Capture the cell that displays the provided text and extract its [X, Y] central coordinate. 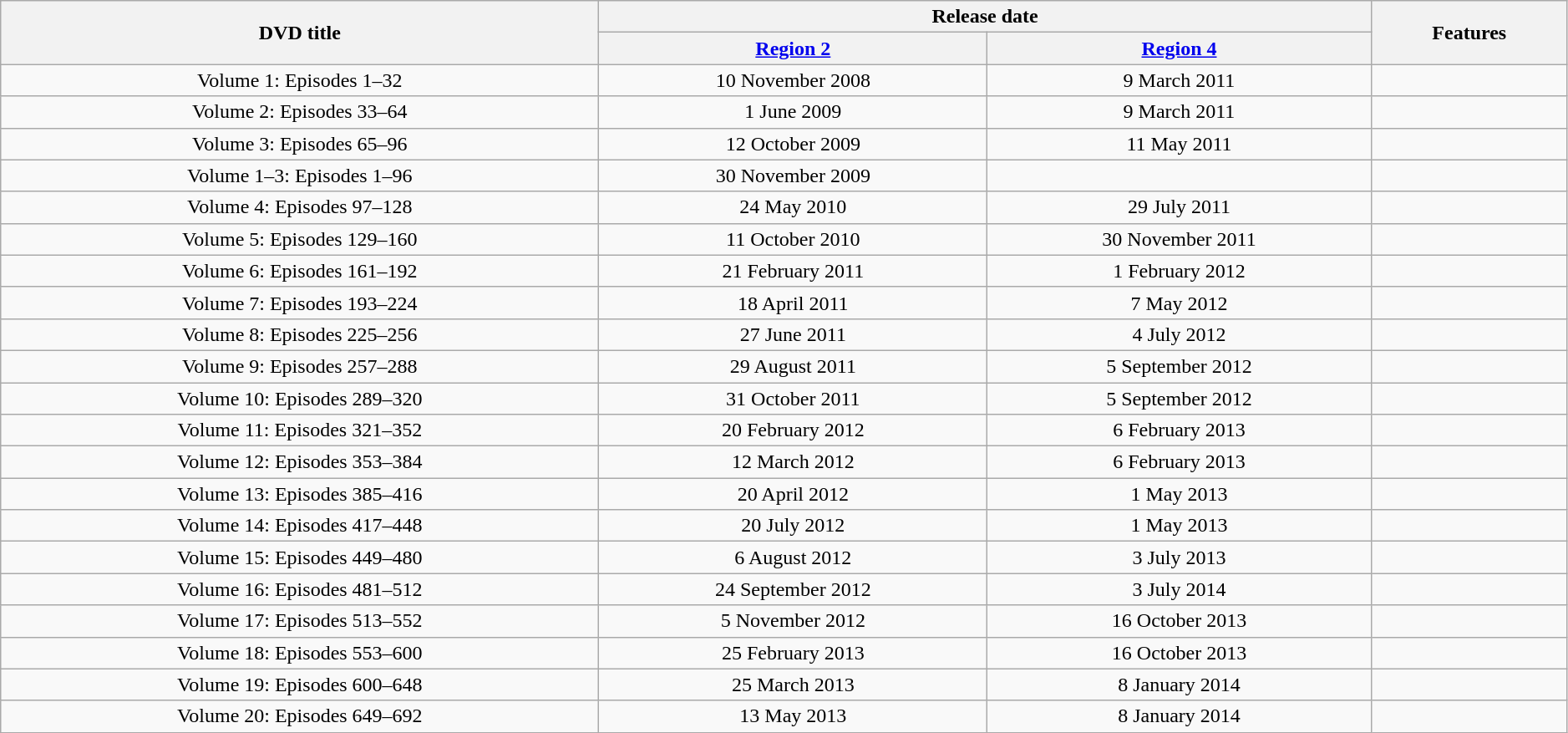
13 May 2013 [794, 716]
Volume 18: Episodes 553–600 [300, 653]
10 November 2008 [794, 80]
Region 4 [1180, 48]
27 June 2011 [794, 334]
25 February 2013 [794, 653]
Volume 19: Episodes 600–648 [300, 685]
Volume 8: Episodes 225–256 [300, 334]
18 April 2011 [794, 303]
20 April 2012 [794, 494]
Volume 15: Episodes 449–480 [300, 557]
3 July 2013 [1180, 557]
30 November 2011 [1180, 239]
Volume 5: Episodes 129–160 [300, 239]
Volume 14: Episodes 417–448 [300, 526]
21 February 2011 [794, 271]
Release date [985, 17]
30 November 2009 [794, 176]
Volume 11: Episodes 321–352 [300, 430]
Volume 2: Episodes 33–64 [300, 112]
3 July 2014 [1180, 589]
6 August 2012 [794, 557]
1 February 2012 [1180, 271]
20 February 2012 [794, 430]
Volume 13: Episodes 385–416 [300, 494]
Region 2 [794, 48]
20 July 2012 [794, 526]
Features [1469, 33]
Volume 10: Episodes 289–320 [300, 399]
5 November 2012 [794, 621]
4 July 2012 [1180, 334]
29 July 2011 [1180, 207]
Volume 12: Episodes 353–384 [300, 462]
25 March 2013 [794, 685]
Volume 1: Episodes 1–32 [300, 80]
29 August 2011 [794, 366]
24 September 2012 [794, 589]
Volume 9: Episodes 257–288 [300, 366]
Volume 1–3: Episodes 1–96 [300, 176]
12 October 2009 [794, 144]
Volume 17: Episodes 513–552 [300, 621]
7 May 2012 [1180, 303]
Volume 3: Episodes 65–96 [300, 144]
Volume 20: Episodes 649–692 [300, 716]
DVD title [300, 33]
31 October 2011 [794, 399]
Volume 7: Episodes 193–224 [300, 303]
Volume 6: Episodes 161–192 [300, 271]
24 May 2010 [794, 207]
Volume 16: Episodes 481–512 [300, 589]
11 May 2011 [1180, 144]
Volume 4: Episodes 97–128 [300, 207]
11 October 2010 [794, 239]
12 March 2012 [794, 462]
1 June 2009 [794, 112]
